Output the [X, Y] coordinate of the center of the cell containing the given text.  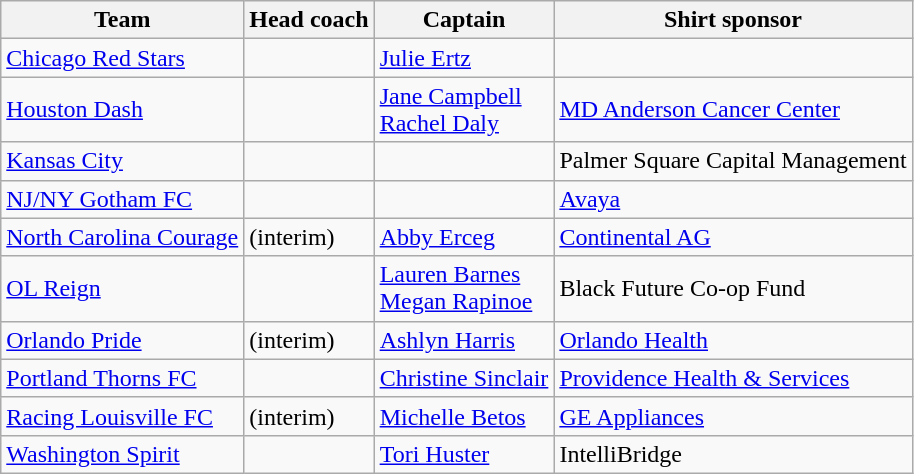
NJ/NY Gotham FC [122, 199]
Racing Louisville FC [122, 416]
Continental AG [733, 237]
GE Appliances [733, 416]
IntelliBridge [733, 454]
Tori Huster [464, 454]
Head coach [309, 20]
Jane Campbell Rachel Daly [464, 110]
Ashlyn Harris [464, 340]
Providence Health & Services [733, 378]
Portland Thorns FC [122, 378]
Team [122, 20]
Orlando Pride [122, 340]
Lauren Barnes Megan Rapinoe [464, 288]
Christine Sinclair [464, 378]
OL Reign [122, 288]
Chicago Red Stars [122, 58]
Shirt sponsor [733, 20]
Kansas City [122, 161]
Orlando Health [733, 340]
Houston Dash [122, 110]
Palmer Square Capital Management [733, 161]
Avaya [733, 199]
Captain [464, 20]
Washington Spirit [122, 454]
Michelle Betos [464, 416]
Julie Ertz [464, 58]
MD Anderson Cancer Center [733, 110]
Black Future Co-op Fund [733, 288]
North Carolina Courage [122, 237]
Abby Erceg [464, 237]
